Scan for the cell matching the given text and deliver its [X, Y] coordinate at center. 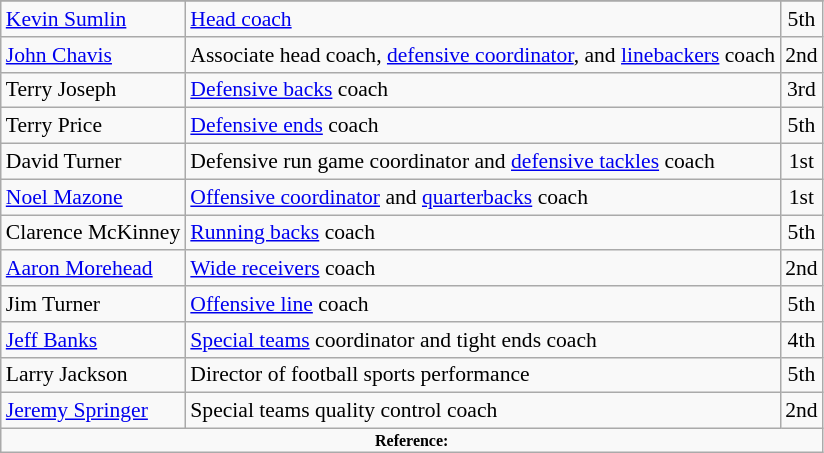
Head coach [482, 19]
John Chavis [94, 55]
Associate head coach, defensive coordinator, and linebackers coach [482, 55]
Offensive line coach [482, 304]
Defensive backs coach [482, 90]
Reference: [412, 441]
Jeremy Springer [94, 411]
David Turner [94, 162]
Aaron Morehead [94, 269]
Terry Joseph [94, 90]
Special teams coordinator and tight ends coach [482, 340]
Defensive ends coach [482, 126]
Clarence McKinney [94, 233]
Kevin Sumlin [94, 19]
Noel Mazone [94, 197]
Terry Price [94, 126]
Larry Jackson [94, 375]
Jeff Banks [94, 340]
Wide receivers coach [482, 269]
Offensive coordinator and quarterbacks coach [482, 197]
Running backs coach [482, 233]
Special teams quality control coach [482, 411]
Defensive run game coordinator and defensive tackles coach [482, 162]
Jim Turner [94, 304]
3rd [802, 90]
4th [802, 340]
Director of football sports performance [482, 375]
